From the cell containing the given text, extract its center point as [x, y] coordinate. 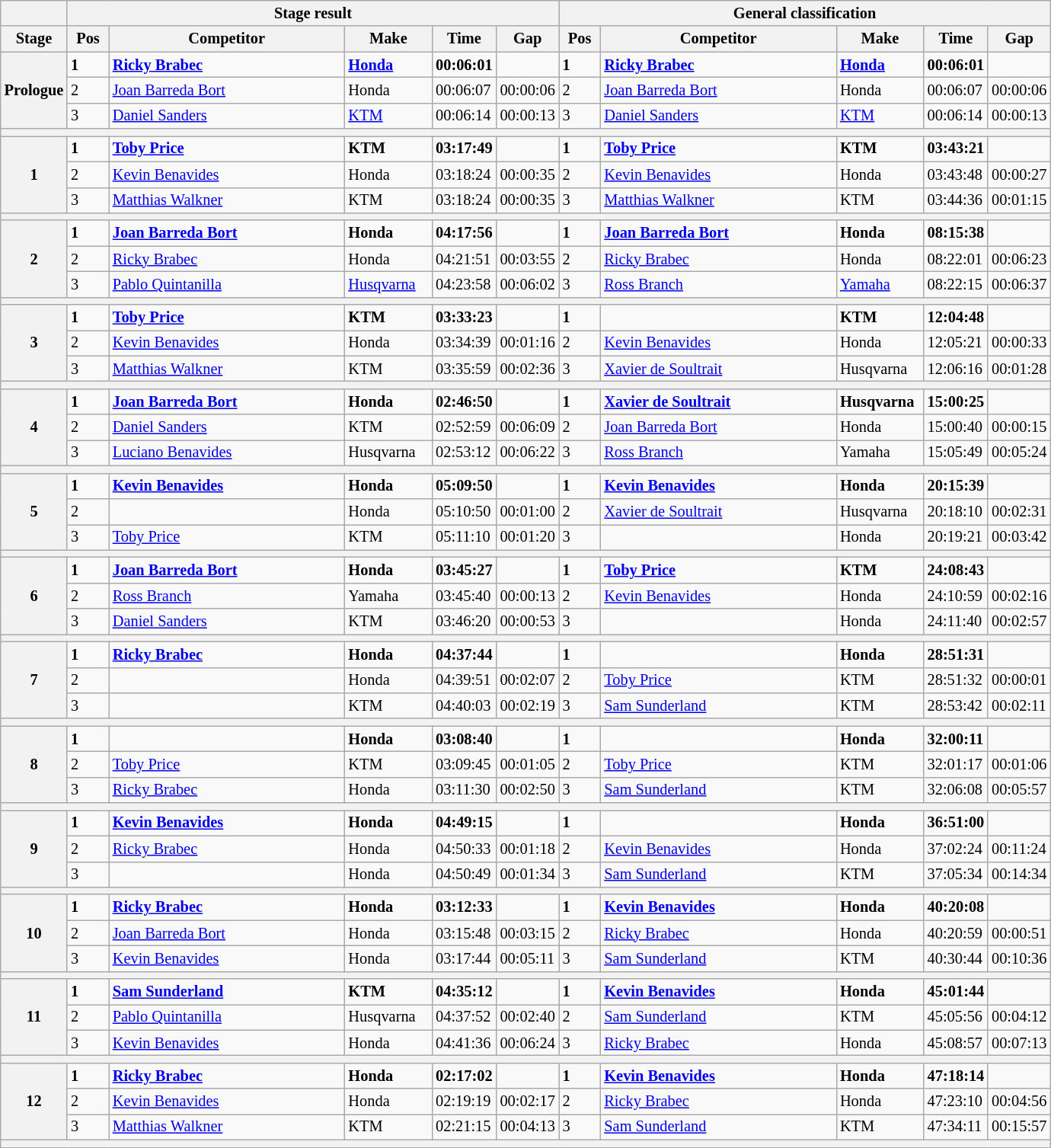
00:11:24 [1019, 849]
9 [34, 849]
15:00:40 [956, 427]
04:17:56 [464, 233]
00:02:40 [528, 1017]
12:06:16 [956, 369]
00:02:07 [528, 680]
05:09:50 [464, 486]
6 [34, 596]
45:08:57 [956, 1043]
00:05:24 [1019, 452]
04:41:36 [464, 1043]
00:02:50 [528, 790]
00:06:24 [528, 1043]
04:50:49 [464, 875]
00:02:19 [528, 705]
03:43:48 [956, 174]
10 [34, 932]
Prologue [34, 90]
45:01:44 [956, 992]
40:20:59 [956, 933]
04:23:58 [464, 284]
03:35:59 [464, 369]
03:17:49 [464, 149]
03:45:40 [464, 596]
47:18:14 [956, 1076]
00:03:55 [528, 259]
02:19:19 [464, 1102]
8 [34, 765]
Luciano Benavides [227, 452]
03:11:30 [464, 790]
7 [34, 680]
00:15:57 [1019, 1127]
03:08:40 [464, 739]
4 [34, 427]
02:17:02 [464, 1076]
04:50:33 [464, 849]
03:12:33 [464, 907]
00:01:20 [528, 537]
00:03:15 [528, 933]
37:02:24 [956, 849]
05:10:50 [464, 511]
03:44:36 [956, 200]
37:05:34 [956, 875]
20:18:10 [956, 511]
03:33:23 [464, 318]
00:02:11 [1019, 705]
32:01:17 [956, 764]
00:02:57 [1019, 622]
24:11:40 [956, 622]
20:15:39 [956, 486]
03:46:20 [464, 622]
03:34:39 [464, 343]
5 [34, 512]
04:37:52 [464, 1017]
11 [34, 1018]
04:40:03 [464, 705]
00:05:11 [528, 958]
04:21:51 [464, 259]
00:06:23 [1019, 259]
00:00:53 [528, 622]
08:15:38 [956, 233]
04:39:51 [464, 680]
Stage [34, 39]
40:30:44 [956, 958]
00:00:27 [1019, 174]
00:01:06 [1019, 764]
00:06:22 [528, 452]
08:22:01 [956, 259]
12:05:21 [956, 343]
00:02:16 [1019, 596]
32:00:11 [956, 739]
02:21:15 [464, 1127]
45:05:56 [956, 1017]
28:51:31 [956, 654]
02:46:50 [464, 401]
00:01:28 [1019, 369]
00:10:36 [1019, 958]
04:35:12 [464, 992]
00:04:13 [528, 1127]
00:05:57 [1019, 790]
12 [34, 1102]
Stage result [313, 13]
02:52:59 [464, 427]
00:02:36 [528, 369]
00:00:15 [1019, 427]
00:01:34 [528, 875]
08:22:15 [956, 284]
15:05:49 [956, 452]
40:20:08 [956, 907]
02:53:12 [464, 452]
00:00:33 [1019, 343]
03:45:27 [464, 570]
04:37:44 [464, 654]
47:34:11 [956, 1127]
20:19:21 [956, 537]
24:08:43 [956, 570]
00:01:18 [528, 849]
00:07:13 [1019, 1043]
00:00:51 [1019, 933]
03:43:21 [956, 149]
00:06:37 [1019, 284]
00:00:01 [1019, 680]
00:04:56 [1019, 1102]
00:06:02 [528, 284]
00:02:17 [528, 1102]
28:53:42 [956, 705]
24:10:59 [956, 596]
General classification [805, 13]
00:01:15 [1019, 200]
00:14:34 [1019, 875]
00:01:00 [528, 511]
12:04:48 [956, 318]
47:23:10 [956, 1102]
36:51:00 [956, 823]
00:03:42 [1019, 537]
00:01:05 [528, 764]
28:51:32 [956, 680]
03:15:48 [464, 933]
03:09:45 [464, 764]
32:06:08 [956, 790]
04:49:15 [464, 823]
00:06:09 [528, 427]
00:01:16 [528, 343]
00:02:31 [1019, 511]
00:04:12 [1019, 1017]
03:17:44 [464, 958]
15:00:25 [956, 401]
05:11:10 [464, 537]
